Detect which cell encompasses the target text, then output its [x, y] center coordinate. 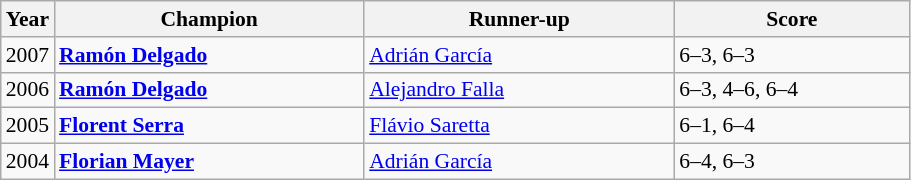
2007 [28, 55]
6–4, 6–3 [792, 162]
6–3, 4–6, 6–4 [792, 90]
2006 [28, 90]
Score [792, 19]
Flávio Saretta [519, 126]
Florent Serra [209, 126]
Florian Mayer [209, 162]
Champion [209, 19]
Year [28, 19]
6–3, 6–3 [792, 55]
6–1, 6–4 [792, 126]
2005 [28, 126]
2004 [28, 162]
Alejandro Falla [519, 90]
Runner-up [519, 19]
